Identify which cell holds the provided text, then report its [x, y] central coordinate. 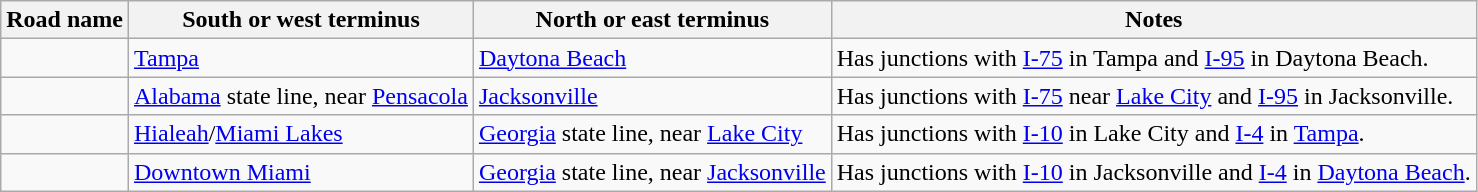
Daytona Beach [652, 58]
Hialeah/Miami Lakes [300, 134]
Has junctions with I-75 near Lake City and I-95 in Jacksonville. [1154, 96]
Jacksonville [652, 96]
South or west terminus [300, 20]
Has junctions with I-75 in Tampa and I-95 in Daytona Beach. [1154, 58]
Notes [1154, 20]
Downtown Miami [300, 172]
Has junctions with I-10 in Lake City and I-4 in Tampa. [1154, 134]
Georgia state line, near Jacksonville [652, 172]
Alabama state line, near Pensacola [300, 96]
Has junctions with I-10 in Jacksonville and I-4 in Daytona Beach. [1154, 172]
Tampa [300, 58]
Georgia state line, near Lake City [652, 134]
Road name [65, 20]
North or east terminus [652, 20]
